Search for the cell housing the specified text and yield its (X, Y) center coordinate. 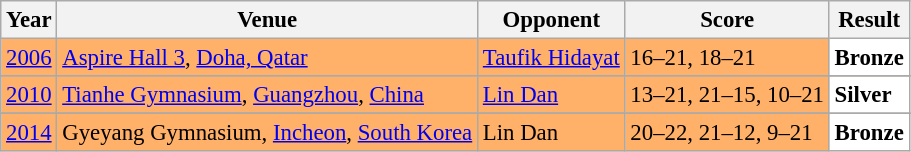
Gyeyang Gymnasium, Incheon, South Korea (268, 133)
13–21, 21–15, 10–21 (727, 95)
Opponent (552, 20)
Year (29, 20)
20–22, 21–12, 9–21 (727, 133)
2014 (29, 133)
Silver (869, 95)
Aspire Hall 3, Doha, Qatar (268, 58)
2010 (29, 95)
Venue (268, 20)
Taufik Hidayat (552, 58)
Result (869, 20)
16–21, 18–21 (727, 58)
2006 (29, 58)
Tianhe Gymnasium, Guangzhou, China (268, 95)
Score (727, 20)
